Return the [X, Y] coordinate for the center point of the cell that contains the specified text.  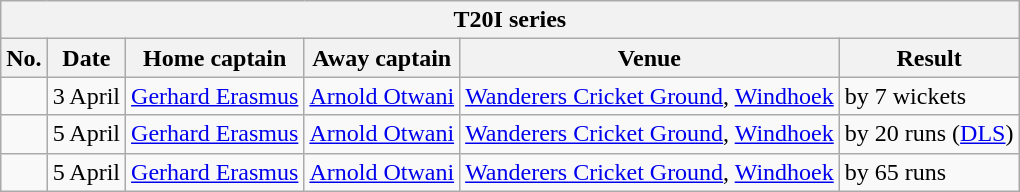
Home captain [215, 58]
by 20 runs (DLS) [929, 134]
T20I series [510, 20]
Venue [650, 58]
No. [24, 58]
Away captain [382, 58]
3 April [86, 96]
Date [86, 58]
by 65 runs [929, 172]
Result [929, 58]
by 7 wickets [929, 96]
